Determine the [X, Y] coordinate at the center of the cell enclosing the given text.  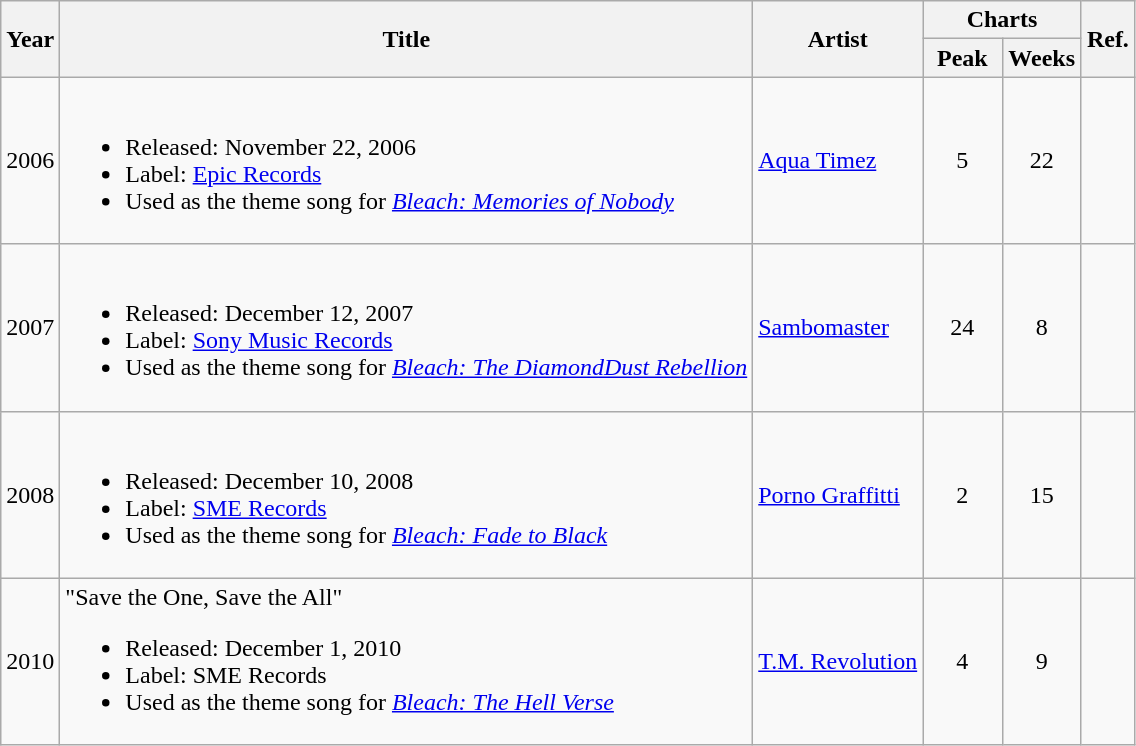
Porno Graffitti [838, 494]
8 [1042, 328]
2010 [30, 662]
22 [1042, 160]
Released: December 12, 2007Label: Sony Music RecordsUsed as the theme song for Bleach: The DiamondDust Rebellion [406, 328]
Aqua Timez [838, 160]
9 [1042, 662]
15 [1042, 494]
2007 [30, 328]
24 [962, 328]
"Save the One, Save the All"Released: December 1, 2010Label: SME RecordsUsed as the theme song for Bleach: The Hell Verse [406, 662]
T.M. Revolution [838, 662]
Year [30, 39]
Ref. [1108, 39]
5 [962, 160]
Released: November 22, 2006Label: Epic RecordsUsed as the theme song for Bleach: Memories of Nobody [406, 160]
Sambomaster [838, 328]
Released: December 10, 2008Label: SME RecordsUsed as the theme song for Bleach: Fade to Black [406, 494]
Peak [962, 58]
Artist [838, 39]
Title [406, 39]
4 [962, 662]
2006 [30, 160]
Charts [1002, 20]
2008 [30, 494]
Weeks [1042, 58]
2 [962, 494]
